Determine the [x, y] coordinate at the center of the cell enclosing the given text.  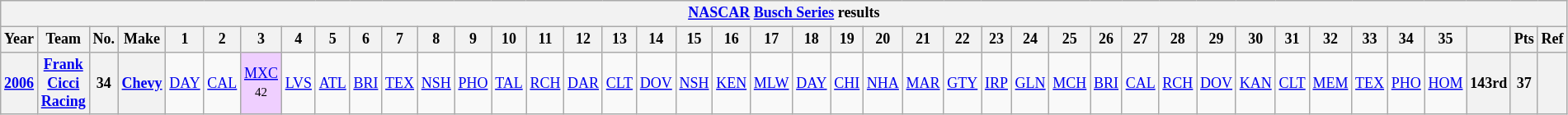
Chevy [142, 83]
31 [1292, 39]
27 [1140, 39]
18 [812, 39]
LVS [299, 83]
MLW [770, 83]
2 [223, 39]
28 [1178, 39]
No. [104, 39]
14 [656, 39]
143rd [1489, 83]
TAL [509, 83]
Year [20, 39]
25 [1070, 39]
GLN [1030, 83]
24 [1030, 39]
NHA [883, 83]
15 [695, 39]
23 [996, 39]
32 [1330, 39]
6 [366, 39]
3 [261, 39]
37 [1524, 83]
33 [1370, 39]
26 [1107, 39]
22 [963, 39]
12 [584, 39]
NASCAR Busch Series results [784, 13]
29 [1217, 39]
9 [473, 39]
17 [770, 39]
IRP [996, 83]
8 [436, 39]
Ref [1552, 39]
7 [400, 39]
16 [732, 39]
4 [299, 39]
ATL [332, 83]
KAN [1255, 83]
HOM [1445, 83]
MCH [1070, 83]
Frank Cicci Racing [63, 83]
19 [847, 39]
13 [619, 39]
35 [1445, 39]
2006 [20, 83]
CHI [847, 83]
MEM [1330, 83]
5 [332, 39]
Pts [1524, 39]
20 [883, 39]
1 [185, 39]
30 [1255, 39]
Make [142, 39]
MAR [923, 83]
10 [509, 39]
11 [545, 39]
GTY [963, 83]
DAR [584, 83]
MXC42 [261, 83]
21 [923, 39]
KEN [732, 83]
Team [63, 39]
